Detect which cell encompasses the target text, then output its (x, y) center coordinate. 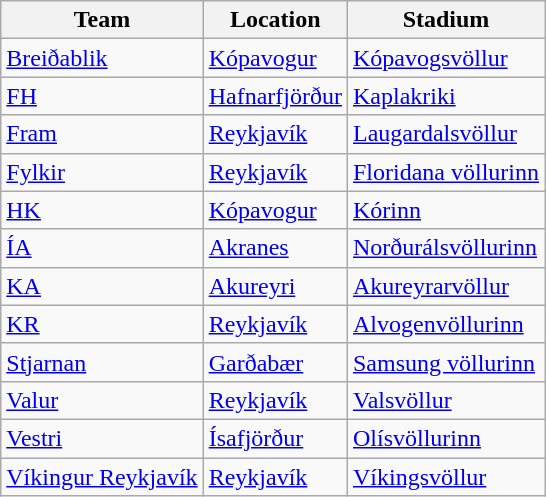
Alvogenvöllurinn (446, 324)
Valur (102, 400)
HK (102, 210)
Vestri (102, 438)
Ísafjörður (275, 438)
Kaplakriki (446, 96)
Norðurálsvöllurinn (446, 248)
Víkingur Reykjavík (102, 477)
FH (102, 96)
Akureyrarvöllur (446, 286)
Breiðablik (102, 58)
Floridana völlurinn (446, 172)
Kópavogsvöllur (446, 58)
ÍA (102, 248)
Fylkir (102, 172)
Víkingsvöllur (446, 477)
Stjarnan (102, 362)
KR (102, 324)
Samsung völlurinn (446, 362)
Valsvöllur (446, 400)
Team (102, 20)
Fram (102, 134)
Kórinn (446, 210)
Olísvöllurinn (446, 438)
Laugardalsvöllur (446, 134)
Location (275, 20)
Hafnarfjörður (275, 96)
Stadium (446, 20)
Akureyri (275, 286)
Garðabær (275, 362)
KA (102, 286)
Akranes (275, 248)
